Determine the [x, y] coordinate at the center of the cell enclosing the given text.  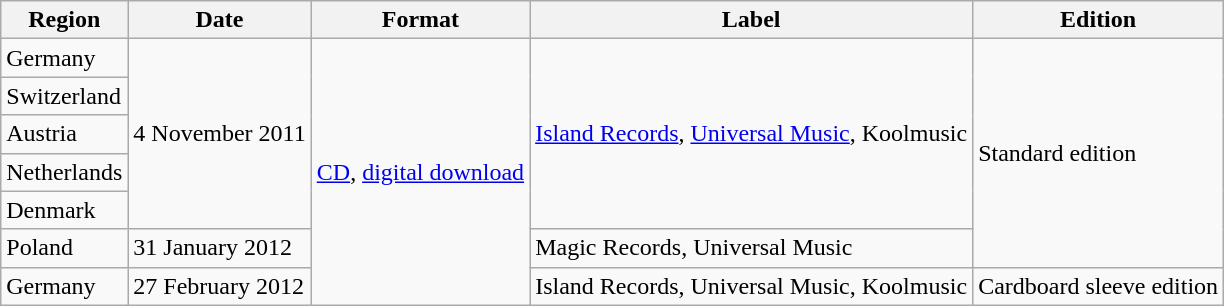
Format [420, 20]
Switzerland [64, 96]
Austria [64, 134]
Netherlands [64, 172]
Region [64, 20]
Date [220, 20]
Denmark [64, 210]
Standard edition [1098, 153]
27 February 2012 [220, 286]
Label [752, 20]
Edition [1098, 20]
Poland [64, 248]
Magic Records, Universal Music [752, 248]
Cardboard sleeve edition [1098, 286]
31 January 2012 [220, 248]
4 November 2011 [220, 134]
CD, digital download [420, 172]
